Scan for the cell matching the given text and deliver its [x, y] coordinate at center. 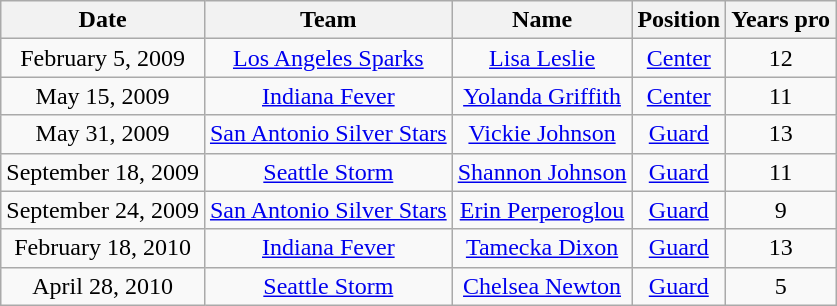
Name [542, 20]
May 31, 2009 [103, 134]
Erin Perperoglou [542, 210]
9 [781, 210]
Tamecka Dixon [542, 248]
Team [328, 20]
February 5, 2009 [103, 58]
Yolanda Griffith [542, 96]
September 18, 2009 [103, 172]
Vickie Johnson [542, 134]
5 [781, 286]
April 28, 2010 [103, 286]
September 24, 2009 [103, 210]
Years pro [781, 20]
Chelsea Newton [542, 286]
Position [679, 20]
Date [103, 20]
Los Angeles Sparks [328, 58]
Shannon Johnson [542, 172]
May 15, 2009 [103, 96]
February 18, 2010 [103, 248]
Lisa Leslie [542, 58]
12 [781, 58]
